Search for the cell housing the specified text and yield its [x, y] center coordinate. 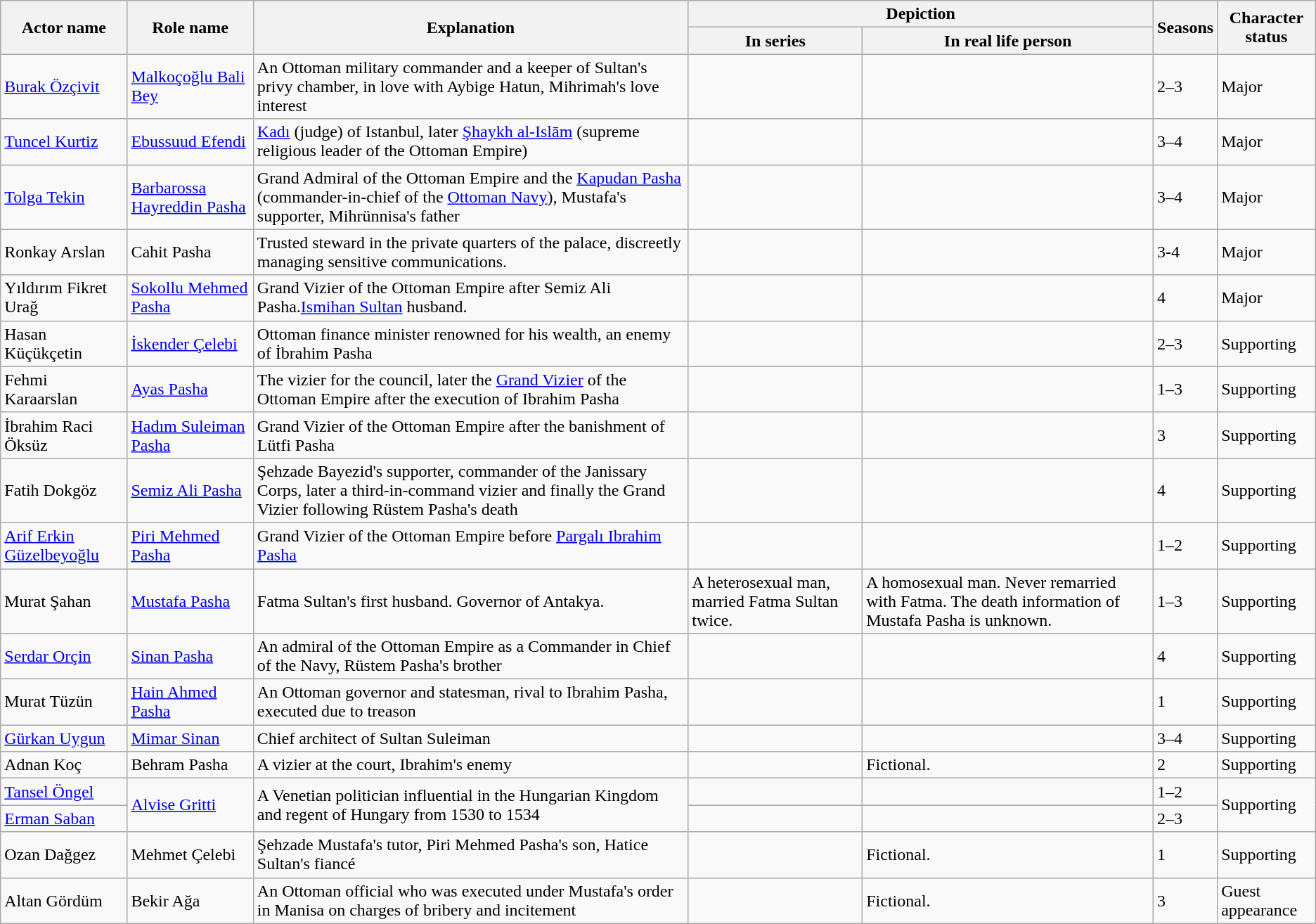
Character status [1267, 27]
Sinan Pasha [190, 657]
Mimar Sinan [190, 738]
An Ottoman official who was executed under Mustafa's order in Manisa on charges of bribery and incitement [470, 900]
Tuncel Kurtiz [64, 142]
Erman Saban [64, 819]
Chief architect of Sultan Suleiman [470, 738]
Piri Mehmed Pasha [190, 546]
İbrahim Raci Öksüz [64, 435]
Ayas Pasha [190, 390]
Explanation [470, 27]
Fehmi Karaarslan [64, 390]
The vizier for the council, later the Grand Vizier of the Ottoman Empire after the execution of Ibrahim Pasha [470, 390]
Şehzade Mustafa's tutor, Piri Mehmed Pasha's son, Hatice Sultan's fiancé [470, 855]
Fatih Dokgöz [64, 490]
Sokollu Mehmed Pasha [190, 298]
Cahit Pasha [190, 252]
Yıldırım Fikret Urağ [64, 298]
Gürkan Uygun [64, 738]
Serdar Orçin [64, 657]
Mehmet Çelebi [190, 855]
Barbarossa Hayreddin Pasha [190, 197]
Grand Vizier of the Ottoman Empire after the banishment of Lütfi Pasha [470, 435]
Murat Şahan [64, 601]
Hadım Suleiman Pasha [190, 435]
Arif Erkin Güzelbeyoğlu [64, 546]
An Ottoman governor and statesman, rival to Ibrahim Pasha, executed due to treason [470, 702]
A Venetian politician influential in the Hungarian Kingdom and regent of Hungary from 1530 to 1534 [470, 805]
Alvise Gritti [190, 805]
A heterosexual man, married Fatma Sultan twice. [775, 601]
Hasan Küçükçetin [64, 343]
Burak Özçivit [64, 86]
Ronkay Arslan [64, 252]
Ebussuud Efendi [190, 142]
Mustafa Pasha [190, 601]
Depiction [921, 14]
Role name [190, 27]
An Ottoman military commander and a keeper of Sultan's privy chamber, in love with Aybige Hatun, Mihrimah's love interest [470, 86]
Malkoçoğlu Bali Bey [190, 86]
Fatma Sultan's first husband. Governor of Antakya. [470, 601]
3-4 [1185, 252]
Guest appearance [1267, 900]
Grand Vizier of the Ottoman Empire after Semiz Ali Pasha.Ismihan Sultan husband. [470, 298]
Murat Tüzün [64, 702]
İskender Çelebi [190, 343]
Tansel Öngel [64, 792]
2 [1185, 765]
Ottoman finance minister renowned for his wealth, an enemy of İbrahim Pasha [470, 343]
Tolga Tekin [64, 197]
Grand Vizier of the Ottoman Empire before Pargalı Ibrahim Pasha [470, 546]
Grand Admiral of the Ottoman Empire and the Kapudan Pasha (commander-in-chief of the Ottoman Navy), Mustafa's supporter, Mihrünnisa's father [470, 197]
Trusted steward in the private quarters of the palace, discreetly managing sensitive communications. [470, 252]
Adnan Koç [64, 765]
Ozan Dağgez [64, 855]
A homosexual man. Never remarried with Fatma. The death information of Mustafa Pasha is unknown. [1008, 601]
Hain Ahmed Pasha [190, 702]
Semiz Ali Pasha [190, 490]
Kadı (judge) of Istanbul, later Şhaykh al-Islām (supreme religious leader of the Ottoman Empire) [470, 142]
Actor name [64, 27]
In series [775, 41]
Seasons [1185, 27]
An admiral of the Ottoman Empire as a Commander in Chief of the Navy, Rüstem Pasha's brother [470, 657]
In real life person [1008, 41]
A vizier at the court, Ibrahim's enemy [470, 765]
Behram Pasha [190, 765]
Altan Gördüm [64, 900]
Bekir Ağa [190, 900]
